Identify which cell holds the provided text, then report its (x, y) central coordinate. 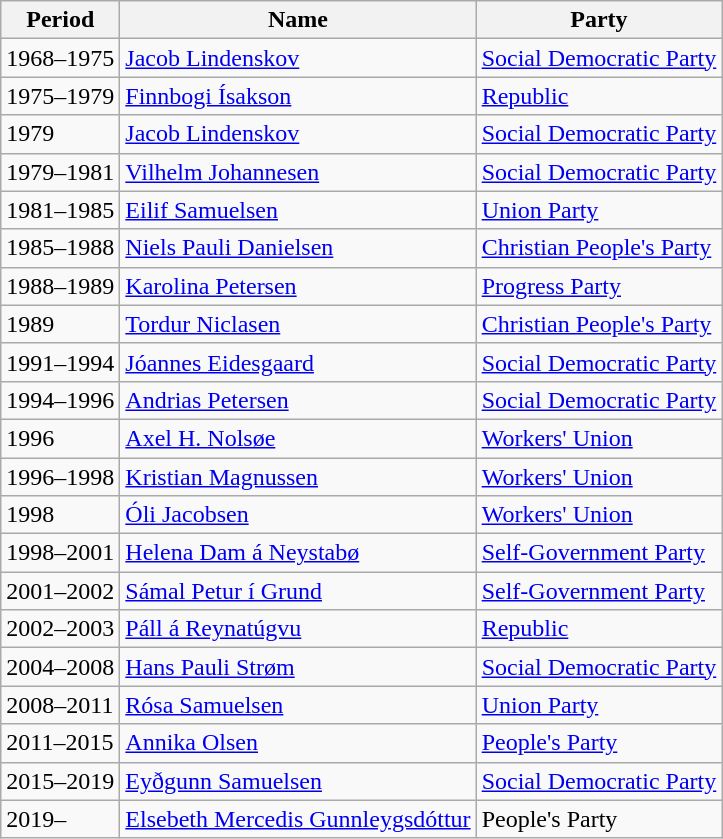
1968–1975 (60, 58)
Axel H. Nolsøe (298, 438)
1988–1989 (60, 286)
Niels Pauli Danielsen (298, 248)
Elsebeth Mercedis Gunnleygsdóttur (298, 819)
Period (60, 20)
1998–2001 (60, 553)
1994–1996 (60, 400)
Vilhelm Johannesen (298, 172)
Hans Pauli Strøm (298, 667)
2019– (60, 819)
2002–2003 (60, 629)
2015–2019 (60, 781)
2011–2015 (60, 743)
1991–1994 (60, 362)
2001–2002 (60, 591)
Eilif Samuelsen (298, 210)
Annika Olsen (298, 743)
1985–1988 (60, 248)
1996–1998 (60, 477)
1981–1985 (60, 210)
Andrias Petersen (298, 400)
1975–1979 (60, 96)
Helena Dam á Neystabø (298, 553)
Karolina Petersen (298, 286)
1989 (60, 324)
Name (298, 20)
Páll á Reynatúgvu (298, 629)
1979 (60, 134)
2008–2011 (60, 705)
1979–1981 (60, 172)
Óli Jacobsen (298, 515)
2004–2008 (60, 667)
Kristian Magnussen (298, 477)
Jóannes Eidesgaard (298, 362)
Party (599, 20)
Sámal Petur í Grund (298, 591)
Tordur Niclasen (298, 324)
Rósa Samuelsen (298, 705)
1998 (60, 515)
Finnbogi Ísakson (298, 96)
Progress Party (599, 286)
Eyðgunn Samuelsen (298, 781)
1996 (60, 438)
